Provide the (x, y) coordinate of the cell's center where the given text is located.  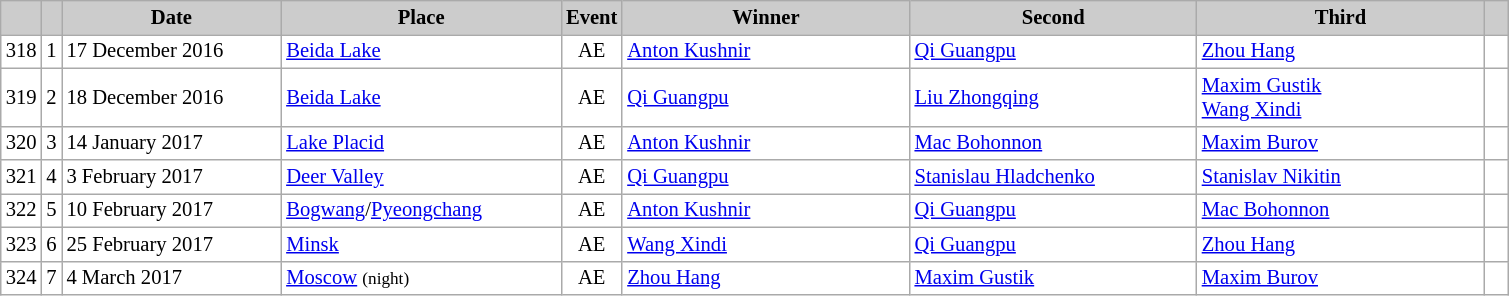
Wang Xindi (766, 244)
Minsk (421, 244)
319 (22, 97)
18 December 2016 (172, 97)
Bogwang/Pyeongchang (421, 210)
318 (22, 51)
Moscow (night) (421, 278)
4 (51, 177)
Stanislau Hladchenko (1054, 177)
5 (51, 210)
1 (51, 51)
320 (22, 143)
Liu Zhongqing (1054, 97)
Second (1054, 17)
4 March 2017 (172, 278)
3 (51, 143)
Place (421, 17)
Maxim Gustik (1054, 278)
322 (22, 210)
17 December 2016 (172, 51)
7 (51, 278)
Stanislav Nikitin (1340, 177)
Third (1340, 17)
323 (22, 244)
Deer Valley (421, 177)
321 (22, 177)
2 (51, 97)
25 February 2017 (172, 244)
Maxim Gustik Wang Xindi (1340, 97)
Event (592, 17)
10 February 2017 (172, 210)
Date (172, 17)
Lake Placid (421, 143)
324 (22, 278)
6 (51, 244)
14 January 2017 (172, 143)
Winner (766, 17)
3 February 2017 (172, 177)
